For the text-containing cell, return its midpoint in (x, y) coordinate format. 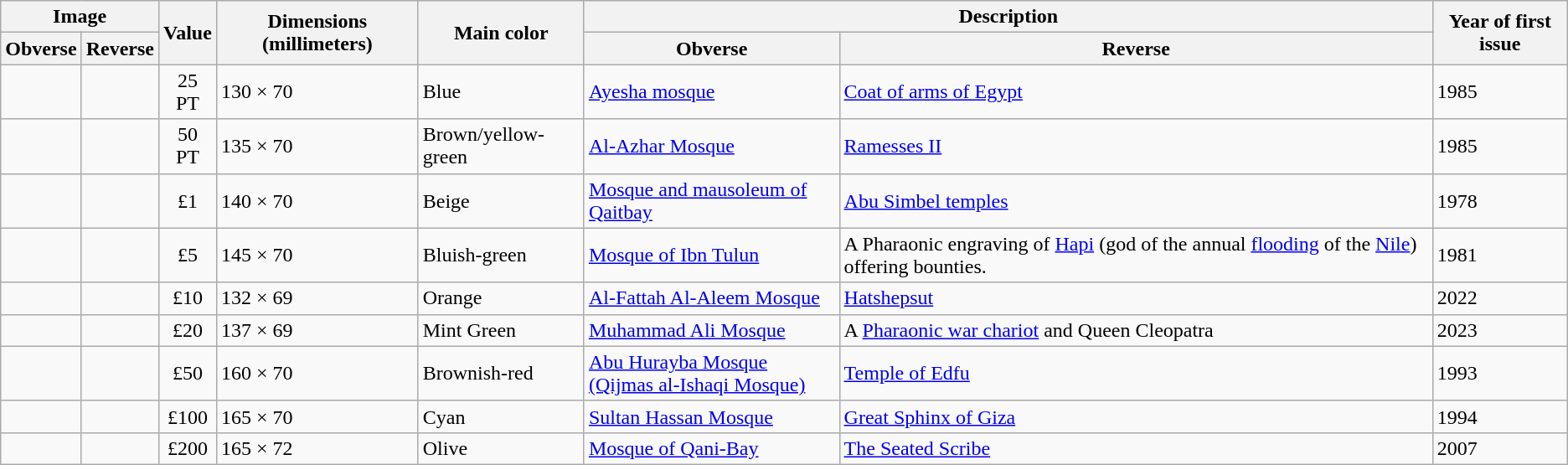
Temple of Edfu (1136, 374)
£1 (188, 201)
1978 (1499, 201)
Description (1008, 17)
Dimensions (millimeters) (317, 33)
Mint Green (501, 330)
25 PT (188, 92)
Muhammad Ali Mosque (712, 330)
Al-Fattah Al-Aleem Mosque (712, 298)
1994 (1499, 416)
Brown/yellow-green (501, 146)
Sultan Hassan Mosque (712, 416)
£5 (188, 255)
135 × 70 (317, 146)
Brownish-red (501, 374)
Year of first issue (1499, 33)
£100 (188, 416)
Blue (501, 92)
140 × 70 (317, 201)
132 × 69 (317, 298)
Great Sphinx of Giza (1136, 416)
165 × 70 (317, 416)
The Seated Scribe (1136, 448)
Abu Hurayba Mosque(Qijmas al-Ishaqi Mosque) (712, 374)
130 × 70 (317, 92)
Beige (501, 201)
Main color (501, 33)
145 × 70 (317, 255)
160 × 70 (317, 374)
Mosque of Qani-Bay (712, 448)
Olive (501, 448)
£10 (188, 298)
Coat of arms of Egypt (1136, 92)
Ayesha mosque (712, 92)
A Pharaonic war chariot and Queen Cleopatra (1136, 330)
2007 (1499, 448)
A Pharaonic engraving of Hapi (god of the annual flooding of the Nile) offering bounties. (1136, 255)
£20 (188, 330)
£200 (188, 448)
Cyan (501, 416)
1981 (1499, 255)
Value (188, 33)
Bluish-green (501, 255)
165 × 72 (317, 448)
1993 (1499, 374)
£50 (188, 374)
50 PT (188, 146)
Orange (501, 298)
137 × 69 (317, 330)
Hatshepsut (1136, 298)
2023 (1499, 330)
Mosque of Ibn Tulun (712, 255)
2022 (1499, 298)
Al-Azhar Mosque (712, 146)
Abu Simbel temples (1136, 201)
Image (80, 17)
Ramesses II (1136, 146)
Mosque and mausoleum of Qaitbay (712, 201)
